Output the (X, Y) coordinate of the center of the cell containing the given text.  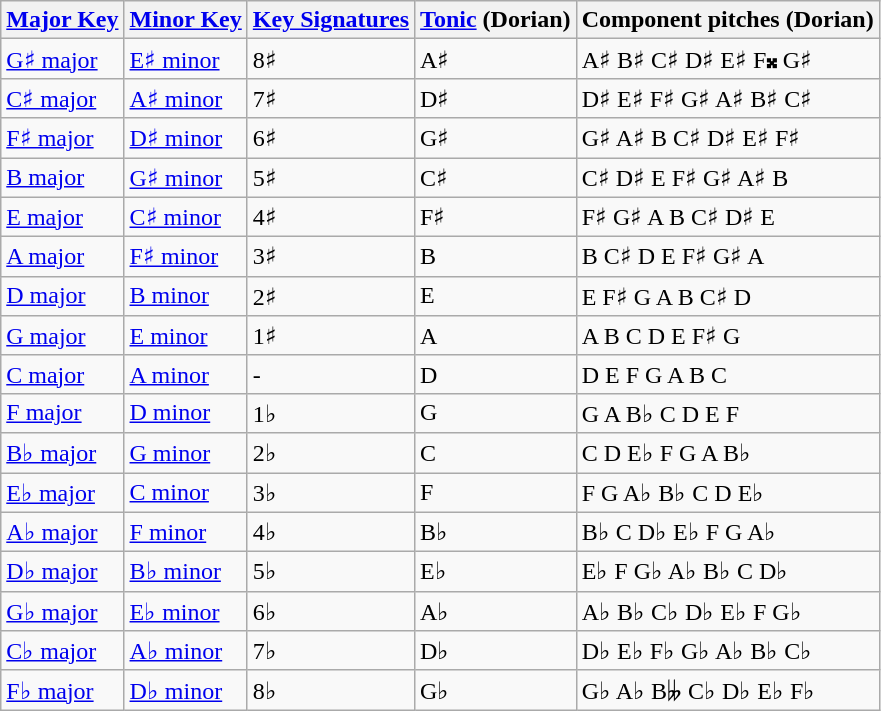
G♯ major (62, 59)
B♭ (496, 532)
G♯ A♯ B C♯ D♯ E♯ F♯ (728, 138)
E major (62, 217)
3♯ (330, 257)
7♭ (330, 651)
D♭ major (62, 572)
E♭ (496, 572)
G♭ (496, 690)
F♯ major (62, 138)
A♭ minor (186, 651)
5♭ (330, 572)
Minor Key (186, 20)
B minor (186, 296)
D♯ E♯ F♯ G♯ A♯ B♯ C♯ (728, 98)
5♯ (330, 178)
C♯ (496, 178)
G♭ major (62, 611)
8♭ (330, 690)
C♯ major (62, 98)
Key Signatures (330, 20)
B C♯ D E F♯ G♯ A (728, 257)
G (496, 413)
C minor (186, 492)
D♭ minor (186, 690)
8♯ (330, 59)
1♯ (330, 336)
C D E♭ F G A B♭ (728, 453)
E♯ minor (186, 59)
A♭ B♭ C♭ D♭ E♭ F G♭ (728, 611)
E♭ major (62, 492)
F major (62, 413)
2♭ (330, 453)
Major Key (62, 20)
A♭ major (62, 532)
6♯ (330, 138)
C major (62, 374)
D major (62, 296)
C (496, 453)
4♯ (330, 217)
A♯ (496, 59)
F G A♭ B♭ C D E♭ (728, 492)
D♭ (496, 651)
A♭ (496, 611)
A♯ B♯ C♯ D♯ E♯ F𝄪 G♯ (728, 59)
E minor (186, 336)
Component pitches (Dorian) (728, 20)
E (496, 296)
F♭ major (62, 690)
E F♯ G A B C♯ D (728, 296)
Tonic (Dorian) (496, 20)
3♭ (330, 492)
F (496, 492)
A minor (186, 374)
C♭ major (62, 651)
B♭ major (62, 453)
A major (62, 257)
G♭ A♭ B𝄫 C♭ D♭ E♭ F♭ (728, 690)
D (496, 374)
C♯ D♯ E F♯ G♯ A♯ B (728, 178)
C♯ minor (186, 217)
F minor (186, 532)
D E F G A B C (728, 374)
G A B♭ C D E F (728, 413)
B♭ C D♭ E♭ F G A♭ (728, 532)
A (496, 336)
D minor (186, 413)
F♯ (496, 217)
E♭ minor (186, 611)
G♯ (496, 138)
A♯ minor (186, 98)
D♯ (496, 98)
- (330, 374)
B♭ minor (186, 572)
B major (62, 178)
F♯ minor (186, 257)
G minor (186, 453)
7♯ (330, 98)
A B C D E F♯ G (728, 336)
G♯ minor (186, 178)
E♭ F G♭ A♭ B♭ C D♭ (728, 572)
4♭ (330, 532)
B (496, 257)
F♯ G♯ A B C♯ D♯ E (728, 217)
G major (62, 336)
2♯ (330, 296)
6♭ (330, 611)
D♯ minor (186, 138)
D♭ E♭ F♭ G♭ A♭ B♭ C♭ (728, 651)
1♭ (330, 413)
